Extract the (x, y) coordinate from the center of the cell holding the provided text.  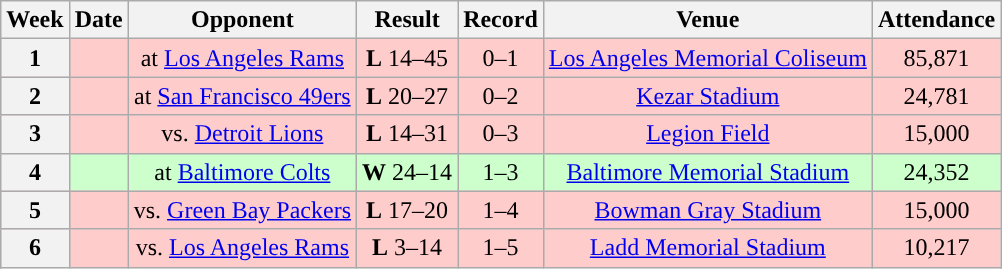
at Baltimore Colts (242, 172)
L 14–31 (408, 134)
10,217 (936, 248)
24,781 (936, 96)
Opponent (242, 20)
at Los Angeles Rams (242, 58)
L 14–45 (408, 58)
6 (35, 248)
0–2 (501, 96)
0–1 (501, 58)
Baltimore Memorial Stadium (708, 172)
Venue (708, 20)
85,871 (936, 58)
L 20–27 (408, 96)
L 3–14 (408, 248)
at San Francisco 49ers (242, 96)
vs. Green Bay Packers (242, 210)
Date (98, 20)
Los Angeles Memorial Coliseum (708, 58)
1–3 (501, 172)
W 24–14 (408, 172)
5 (35, 210)
Kezar Stadium (708, 96)
1 (35, 58)
3 (35, 134)
Ladd Memorial Stadium (708, 248)
Bowman Gray Stadium (708, 210)
1–4 (501, 210)
Record (501, 20)
L 17–20 (408, 210)
1–5 (501, 248)
24,352 (936, 172)
4 (35, 172)
0–3 (501, 134)
Week (35, 20)
Attendance (936, 20)
vs. Los Angeles Rams (242, 248)
Legion Field (708, 134)
Result (408, 20)
vs. Detroit Lions (242, 134)
2 (35, 96)
